Provide the [X, Y] coordinate of the cell's center where the given text is located.  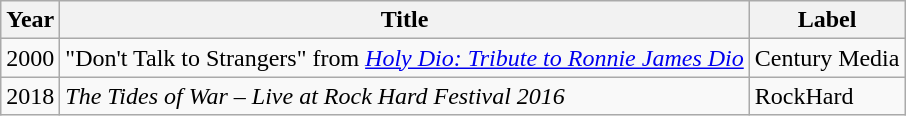
The Tides of War – Live at Rock Hard Festival 2016 [404, 96]
"Don't Talk to Strangers" from Holy Dio: Tribute to Ronnie James Dio [404, 58]
RockHard [827, 96]
2000 [30, 58]
Year [30, 20]
2018 [30, 96]
Label [827, 20]
Title [404, 20]
Century Media [827, 58]
